Output the (X, Y) coordinate of the center of the cell containing the given text.  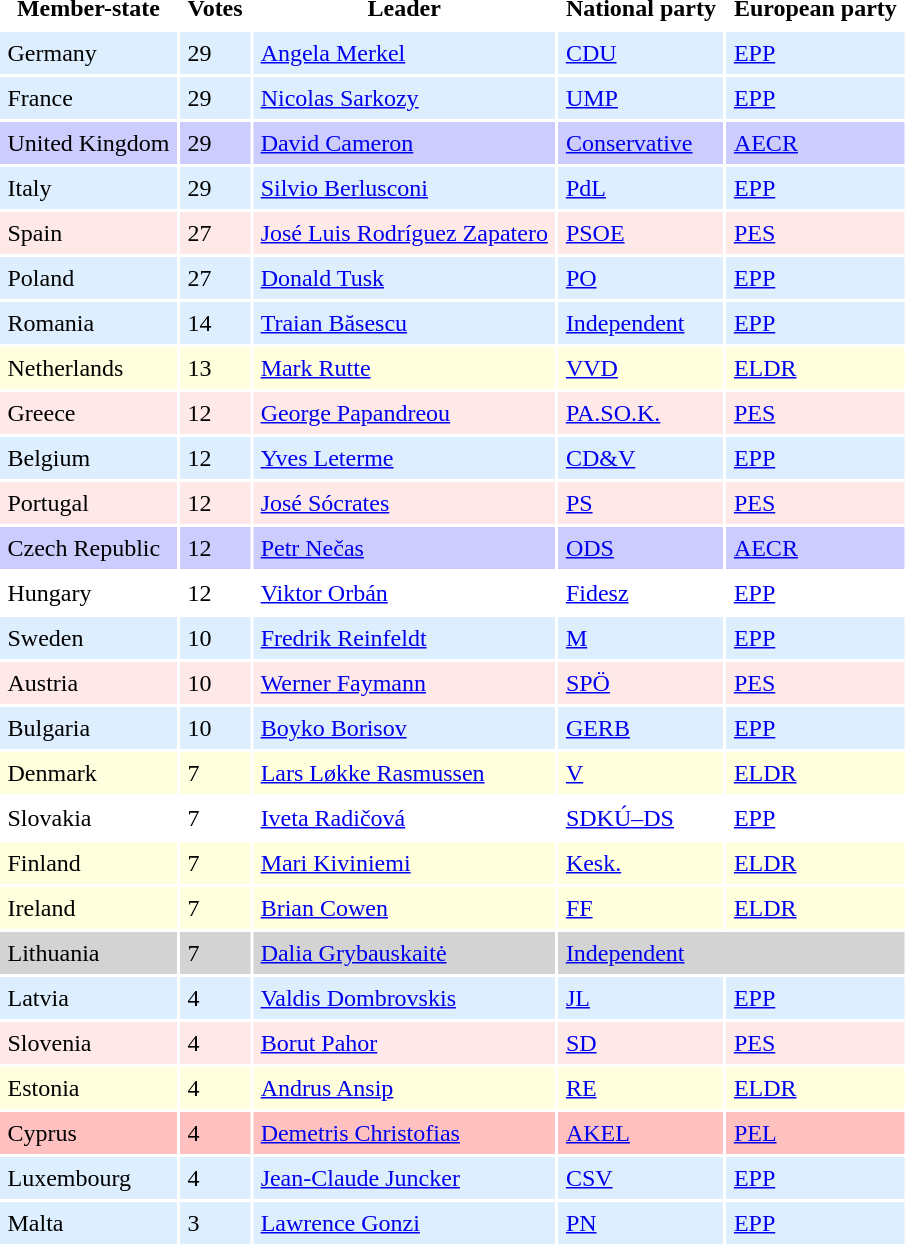
David Cameron (404, 143)
JL (640, 998)
France (88, 98)
GERB (640, 728)
Viktor Orbán (404, 593)
Lithuania (88, 953)
14 (215, 323)
Iveta Radičová (404, 818)
Latvia (88, 998)
Kesk. (640, 863)
AKEL (640, 1133)
Boyko Borisov (404, 728)
Hungary (88, 593)
Conservative (640, 143)
CSV (640, 1178)
Portugal (88, 503)
Brian Cowen (404, 908)
Yves Leterme (404, 458)
Dalia Grybauskaitė (404, 953)
Estonia (88, 1088)
Spain (88, 233)
Malta (88, 1223)
Slovakia (88, 818)
Germany (88, 53)
Borut Pahor (404, 1043)
ODS (640, 548)
3 (215, 1223)
Poland (88, 278)
Werner Faymann (404, 683)
Denmark (88, 773)
Finland (88, 863)
SDKÚ–DS (640, 818)
V (640, 773)
Demetris Christofias (404, 1133)
Greece (88, 413)
Silvio Berlusconi (404, 188)
Fidesz (640, 593)
M (640, 638)
United Kingdom (88, 143)
José Sócrates (404, 503)
CD&V (640, 458)
Mari Kiviniemi (404, 863)
SD (640, 1043)
José Luis Rodríguez Zapatero (404, 233)
SPÖ (640, 683)
Cyprus (88, 1133)
UMP (640, 98)
PdL (640, 188)
PEL (815, 1133)
Netherlands (88, 368)
Angela Merkel (404, 53)
PA.SO.K. (640, 413)
Jean-Claude Juncker (404, 1178)
Sweden (88, 638)
PSOE (640, 233)
PO (640, 278)
Luxembourg (88, 1178)
Slovenia (88, 1043)
13 (215, 368)
Andrus Ansip (404, 1088)
Mark Rutte (404, 368)
PS (640, 503)
Austria (88, 683)
VVD (640, 368)
Petr Nečas (404, 548)
Valdis Dombrovskis (404, 998)
CDU (640, 53)
Bulgaria (88, 728)
Czech Republic (88, 548)
Lars Løkke Rasmussen (404, 773)
Belgium (88, 458)
Donald Tusk (404, 278)
RE (640, 1088)
Nicolas Sarkozy (404, 98)
PN (640, 1223)
Romania (88, 323)
Ireland (88, 908)
FF (640, 908)
Fredrik Reinfeldt (404, 638)
Italy (88, 188)
George Papandreou (404, 413)
Lawrence Gonzi (404, 1223)
Traian Băsescu (404, 323)
